Determine the (X, Y) coordinate at the center of the cell enclosing the given text.  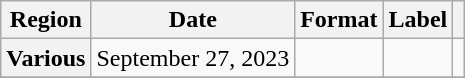
Date (193, 20)
September 27, 2023 (193, 58)
Label (418, 20)
Region (46, 20)
Format (339, 20)
Various (46, 58)
